Search for the cell housing the specified text and yield its (X, Y) center coordinate. 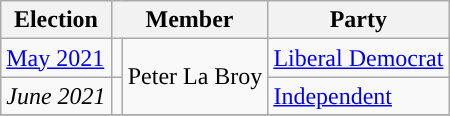
Election (56, 20)
May 2021 (56, 58)
June 2021 (56, 96)
Independent (358, 96)
Party (358, 20)
Peter La Broy (195, 77)
Liberal Democrat (358, 58)
Member (190, 20)
